Identify which cell holds the provided text, then report its (x, y) central coordinate. 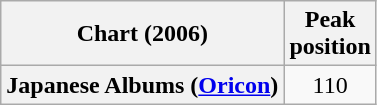
Japanese Albums (Oricon) (142, 85)
110 (330, 85)
Chart (2006) (142, 34)
Peak position (330, 34)
